Search for the cell housing the specified text and yield its (x, y) center coordinate. 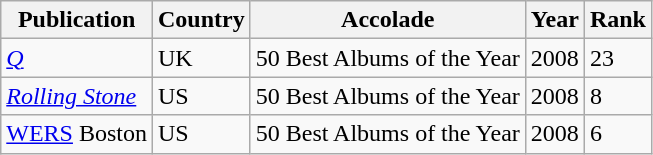
WERS Boston (77, 134)
8 (618, 96)
Country (202, 20)
UK (202, 58)
6 (618, 134)
23 (618, 58)
Year (554, 20)
Rolling Stone (77, 96)
Q (77, 58)
Accolade (388, 20)
Rank (618, 20)
Publication (77, 20)
